Determine the [x, y] coordinate at the center of the cell enclosing the given text.  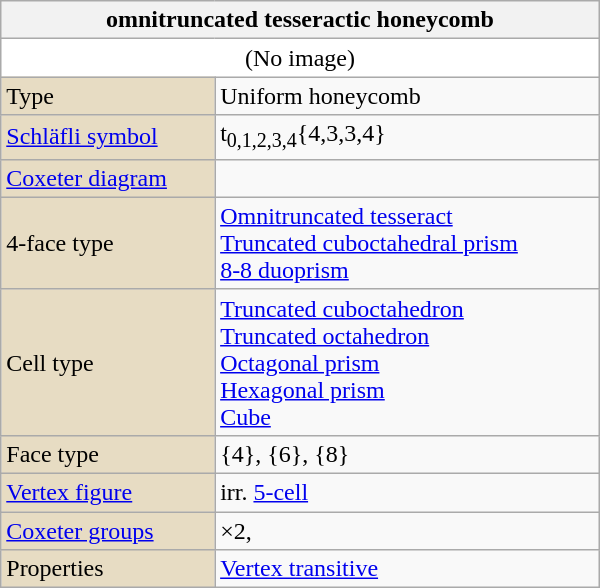
Omnitruncated tesseract Truncated cuboctahedral prism 8-8 duoprism [408, 243]
Coxeter groups [108, 531]
4-face type [108, 243]
×2, [408, 531]
Cell type [108, 362]
Schläfli symbol [108, 137]
t0,1,2,3,4{4,3,3,4} [408, 137]
omnitruncated tesseractic honeycomb [300, 20]
Coxeter diagram [108, 178]
Properties [108, 569]
Vertex figure [108, 493]
(No image) [300, 58]
Face type [108, 454]
Vertex transitive [408, 569]
irr. 5-cell [408, 493]
{4}, {6}, {8} [408, 454]
Type [108, 96]
Uniform honeycomb [408, 96]
Truncated cuboctahedron Truncated octahedron Octagonal prism Hexagonal prism Cube [408, 362]
